Identify which cell holds the provided text, then report its (x, y) central coordinate. 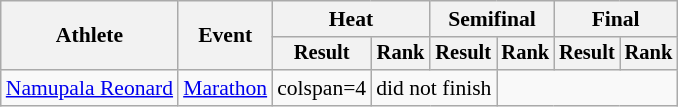
did not finish (434, 88)
Semifinal (492, 19)
Event (225, 36)
Final (616, 19)
Marathon (225, 88)
Athlete (90, 36)
colspan=4 (322, 88)
Namupala Reonard (90, 88)
Heat (351, 19)
